From the cell containing the given text, extract its center point as [X, Y] coordinate. 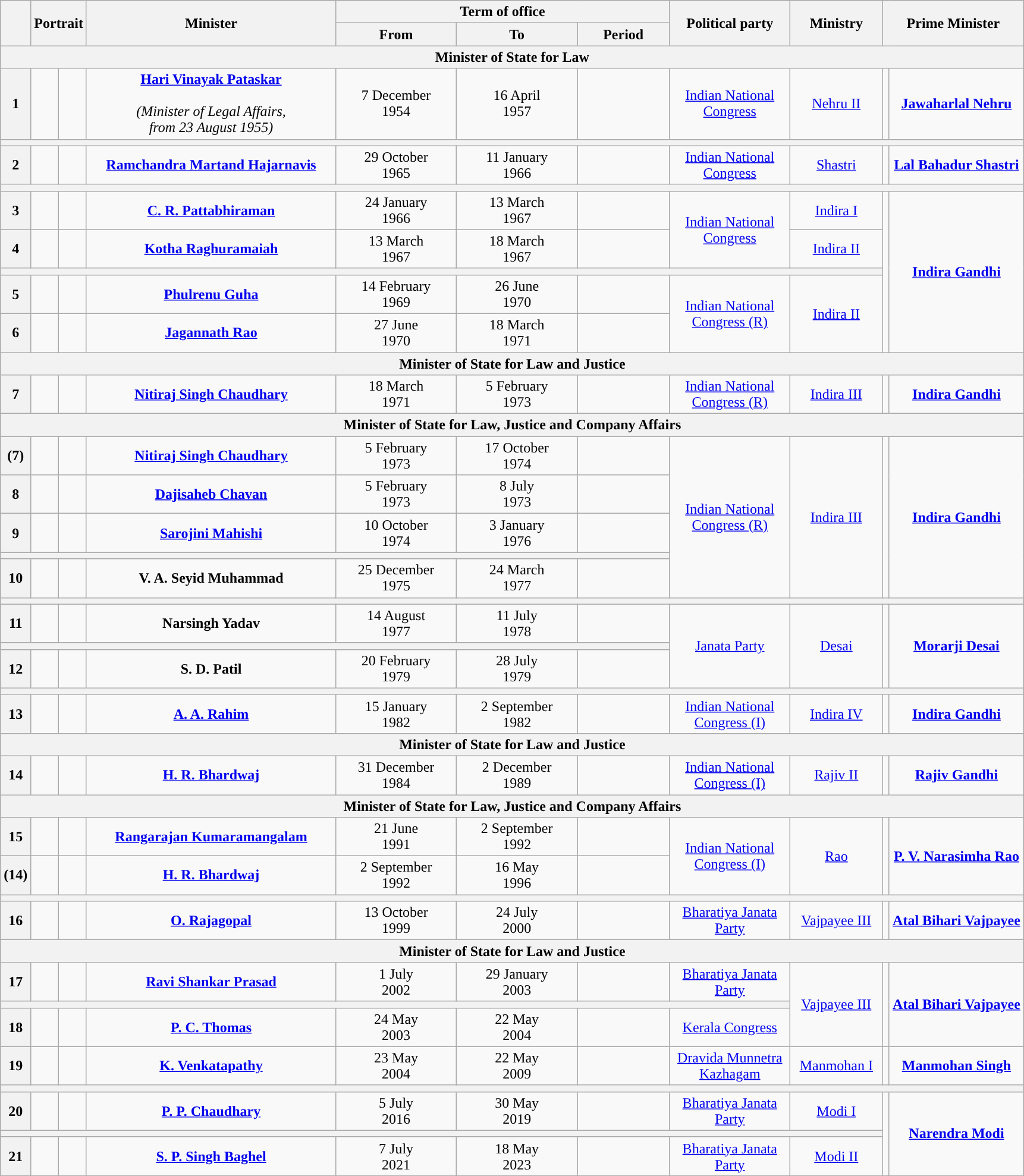
6 [15, 333]
Indira I [836, 210]
7 July2021 [396, 1156]
2 September1982 [517, 713]
2 December1989 [517, 775]
Term of office [503, 12]
3 January1976 [517, 533]
3 [15, 210]
Rajiv Gandhi [956, 775]
16 May1996 [517, 875]
26 June1970 [517, 294]
9 [15, 533]
Janata Party [730, 646]
21 [15, 1156]
Narendra Modi [956, 1133]
14 [15, 775]
1 [15, 103]
1 July2002 [396, 982]
22 May2009 [517, 1065]
Phulrenu Guha [211, 294]
Shastri [836, 165]
Hari Vinayak Pataskar(Minister of Legal Affairs,from 23 August 1955) [211, 103]
V. A. Seyid Muhammad [211, 578]
Kerala Congress [730, 1027]
16 April1957 [517, 103]
22 May2004 [517, 1027]
Rao [836, 856]
17 October1974 [517, 455]
14 August1977 [396, 623]
23 May2004 [396, 1065]
Sarojini Mahishi [211, 533]
7 December1954 [396, 103]
14 February1969 [396, 294]
7 [15, 395]
24 July2000 [517, 920]
17 [15, 982]
A. A. Rahim [211, 713]
(7) [15, 455]
P. P. Chaudhary [211, 1111]
Desai [836, 646]
Minister of State for Law [513, 57]
16 [15, 920]
Rajiv II [836, 775]
Period [623, 34]
Political party [730, 23]
18 [15, 1027]
Narsingh Yadav [211, 623]
2 [15, 165]
24 May2003 [396, 1027]
28 July1979 [517, 668]
Manmohan I [836, 1065]
15 January1982 [396, 713]
24 January1966 [396, 210]
25 December1975 [396, 578]
11 [15, 623]
27 June1970 [396, 333]
4 [15, 249]
Jawaharlal Nehru [956, 103]
20 February1979 [396, 668]
30 May2019 [517, 1111]
S. P. Singh Baghel [211, 1156]
21 June1991 [396, 837]
Manmohan Singh [956, 1065]
8 [15, 495]
O. Rajagopal [211, 920]
8 July1973 [517, 495]
5 [15, 294]
Modi I [836, 1111]
Dravida Munnetra Kazhagam [730, 1065]
29 January2003 [517, 982]
Portrait [59, 23]
10 [15, 578]
15 [15, 837]
Morarji Desai [956, 646]
Jagannath Rao [211, 333]
19 [15, 1065]
From [396, 34]
5 July2016 [396, 1111]
Lal Bahadur Shastri [956, 165]
13 October1999 [396, 920]
13 [15, 713]
Prime Minister [953, 23]
Kotha Raghuramaiah [211, 249]
Modi II [836, 1156]
P. V. Narasimha Rao [956, 856]
20 [15, 1111]
To [517, 34]
Dajisaheb Chavan [211, 495]
K. Venkatapathy [211, 1065]
S. D. Patil [211, 668]
24 March1977 [517, 578]
Nehru II [836, 103]
18 March1967 [517, 249]
(14) [15, 875]
Ramchandra Martand Hajarnavis [211, 165]
11 July1978 [517, 623]
P. C. Thomas [211, 1027]
11 January1966 [517, 165]
12 [15, 668]
C. R. Pattabhiraman [211, 210]
Rangarajan Kumaramangalam [211, 837]
Indira IV [836, 713]
29 October1965 [396, 165]
Minister [211, 23]
Ravi Shankar Prasad [211, 982]
Ministry [836, 23]
31 December1984 [396, 775]
18 May2023 [517, 1156]
10 October1974 [396, 533]
